Determine the (X, Y) coordinate at the center of the cell enclosing the given text.  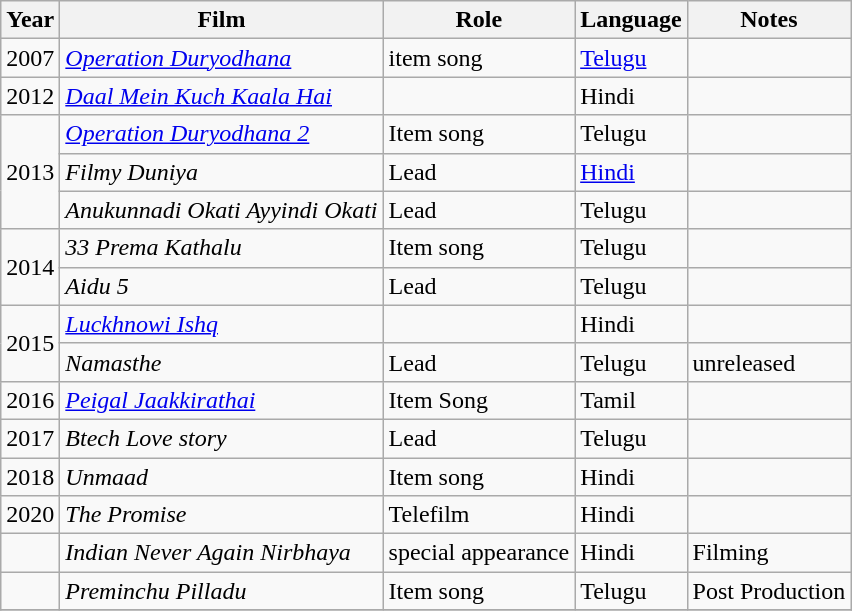
Indian Never Again Nirbhaya (222, 553)
Notes (769, 20)
Daal Mein Kuch Kaala Hai (222, 96)
2007 (30, 58)
Luckhnowi Ishq (222, 324)
Btech Love story (222, 438)
2020 (30, 515)
Role (479, 20)
Unmaad (222, 477)
2016 (30, 400)
Peigal Jaakkirathai (222, 400)
Year (30, 20)
The Promise (222, 515)
Namasthe (222, 362)
special appearance (479, 553)
2017 (30, 438)
33 Prema Kathalu (222, 248)
Telefilm (479, 515)
Post Production (769, 591)
Filming (769, 553)
2018 (30, 477)
Preminchu Pilladu (222, 591)
2013 (30, 172)
Aidu 5 (222, 286)
2015 (30, 343)
Anukunnadi Okati Ayyindi Okati (222, 210)
Tamil (631, 400)
Operation Duryodhana (222, 58)
2014 (30, 267)
Language (631, 20)
item song (479, 58)
Item Song (479, 400)
Operation Duryodhana 2 (222, 134)
Film (222, 20)
unreleased (769, 362)
Filmy Duniya (222, 172)
2012 (30, 96)
